Determine the [X, Y] coordinate at the center of the cell enclosing the given text.  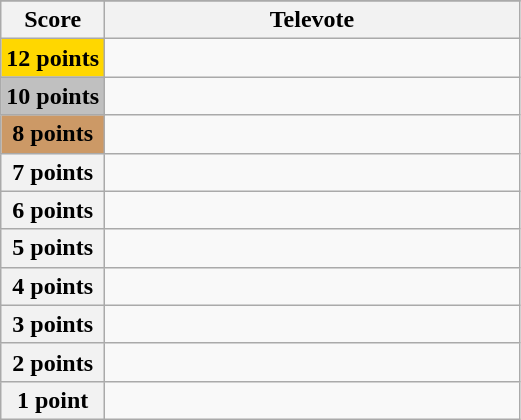
Televote [312, 20]
7 points [53, 172]
4 points [53, 286]
5 points [53, 248]
10 points [53, 96]
3 points [53, 324]
6 points [53, 210]
12 points [53, 58]
8 points [53, 134]
1 point [53, 400]
2 points [53, 362]
Score [53, 20]
